Provide the (X, Y) coordinate of the cell's center where the given text is located.  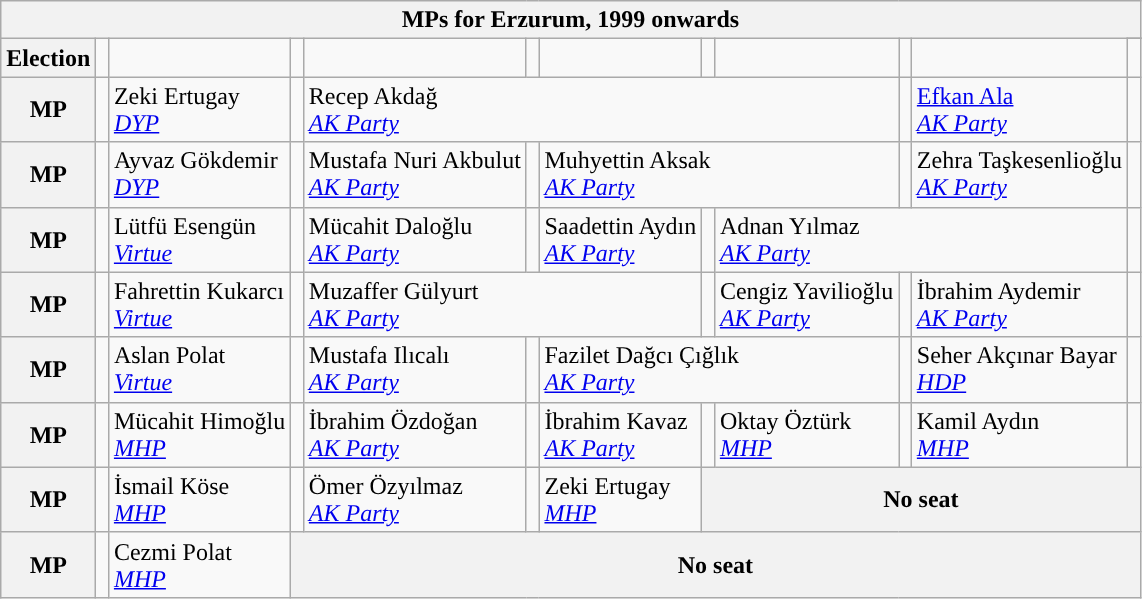
Mustafa Nuri AkbulutAK Party (414, 174)
Kamil AydınMHP (1019, 434)
Oktay ÖztürkMHP (806, 434)
Efkan AlaAK Party (1019, 110)
Muhyettin AksakAK Party (719, 174)
İbrahim AydemirAK Party (1019, 304)
Fahrettin KukarcıVirtue (199, 304)
İbrahim ÖzdoğanAK Party (414, 434)
Zeki ErtugayMHP (620, 500)
Adnan YılmazAK Party (920, 240)
Mücahit DaloğluAK Party (414, 240)
Zeki ErtugayDYP (199, 110)
Election (48, 58)
MPs for Erzurum, 1999 onwards (570, 20)
Seher Akçınar BayarHDP (1019, 370)
Zehra TaşkesenlioğluAK Party (1019, 174)
Fazilet Dağcı ÇığlıkAK Party (719, 370)
Cezmi PolatMHP (199, 564)
Muzaffer GülyurtAK Party (502, 304)
Mustafa IlıcalıAK Party (414, 370)
Saadettin AydınAK Party (620, 240)
Aslan PolatVirtue (199, 370)
Lütfü EsengünVirtue (199, 240)
İbrahim KavazAK Party (620, 434)
Cengiz YavilioğluAK Party (806, 304)
Ayvaz GökdemirDYP (199, 174)
Mücahit HimoğluMHP (199, 434)
İsmail KöseMHP (199, 500)
Ömer ÖzyılmazAK Party (414, 500)
Recep AkdağAK Party (600, 110)
